From the cell containing the given text, extract its center point as [X, Y] coordinate. 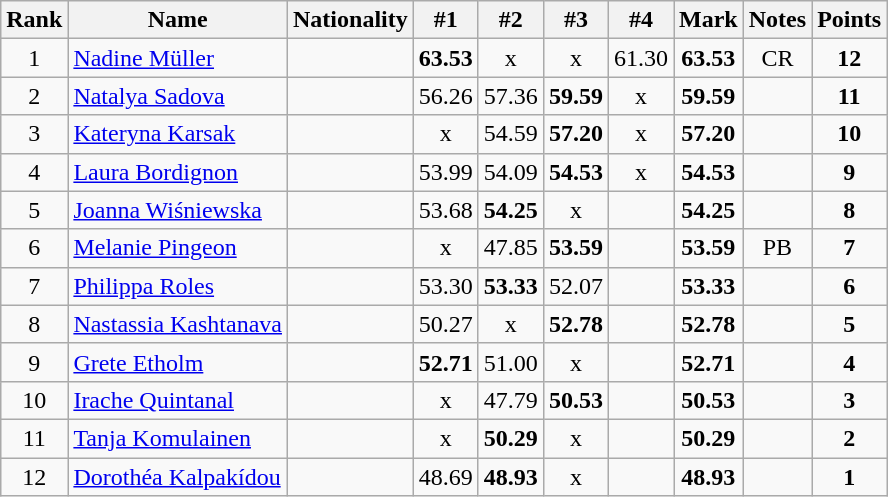
50.27 [446, 324]
52.07 [576, 286]
#3 [576, 20]
Nationality [351, 20]
Kateryna Karsak [178, 134]
54.59 [510, 134]
Rank [34, 20]
PB [777, 248]
Dorothéa Kalpakídou [178, 477]
53.68 [446, 210]
54.09 [510, 172]
Name [178, 20]
#4 [640, 20]
53.99 [446, 172]
Points [850, 20]
#2 [510, 20]
56.26 [446, 96]
Philippa Roles [178, 286]
51.00 [510, 362]
Nadine Müller [178, 58]
61.30 [640, 58]
CR [777, 58]
47.79 [510, 400]
Joanna Wiśniewska [178, 210]
Melanie Pingeon [178, 248]
53.30 [446, 286]
Notes [777, 20]
57.36 [510, 96]
Laura Bordignon [178, 172]
#1 [446, 20]
Mark [709, 20]
Natalya Sadova [178, 96]
47.85 [510, 248]
48.69 [446, 477]
Grete Etholm [178, 362]
Nastassia Kashtanava [178, 324]
Tanja Komulainen [178, 438]
Irache Quintanal [178, 400]
